Capture the cell that displays the provided text and extract its [x, y] central coordinate. 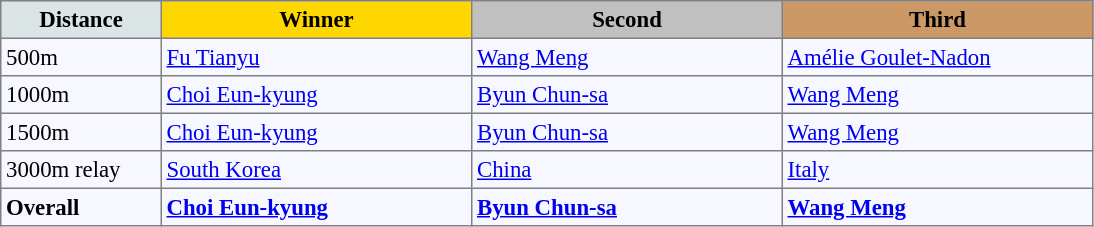
Amélie Goulet-Nadon [937, 57]
Second [627, 20]
Overall [81, 207]
Fu Tianyu [316, 57]
1000m [81, 95]
Winner [316, 20]
China [627, 170]
Third [937, 20]
500m [81, 57]
Distance [81, 20]
South Korea [316, 170]
Italy [937, 170]
1500m [81, 132]
3000m relay [81, 170]
